For the text-containing cell, return its midpoint in [x, y] coordinate format. 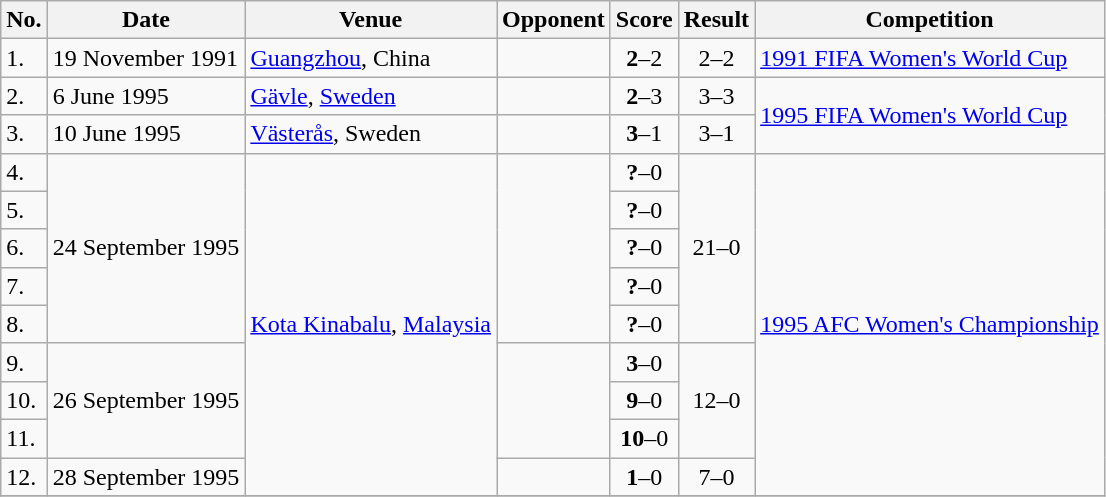
24 September 1995 [146, 248]
1. [24, 58]
Result [716, 20]
6. [24, 248]
8. [24, 324]
2. [24, 96]
1–0 [644, 477]
Date [146, 20]
Score [644, 20]
Venue [371, 20]
9. [24, 362]
7. [24, 286]
12. [24, 477]
3–3 [716, 96]
Opponent [554, 20]
3–0 [644, 362]
19 November 1991 [146, 58]
4. [24, 172]
3. [24, 134]
1995 AFC Women's Championship [930, 324]
Västerås, Sweden [371, 134]
26 September 1995 [146, 400]
10 June 1995 [146, 134]
12–0 [716, 400]
11. [24, 438]
No. [24, 20]
Kota Kinabalu, Malaysia [371, 324]
Competition [930, 20]
5. [24, 210]
2–3 [644, 96]
1995 FIFA Women's World Cup [930, 115]
Guangzhou, China [371, 58]
6 June 1995 [146, 96]
10. [24, 400]
Gävle, Sweden [371, 96]
7–0 [716, 477]
21–0 [716, 248]
10–0 [644, 438]
1991 FIFA Women's World Cup [930, 58]
28 September 1995 [146, 477]
9–0 [644, 400]
